Determine the (x, y) coordinate at the center of the cell enclosing the given text.  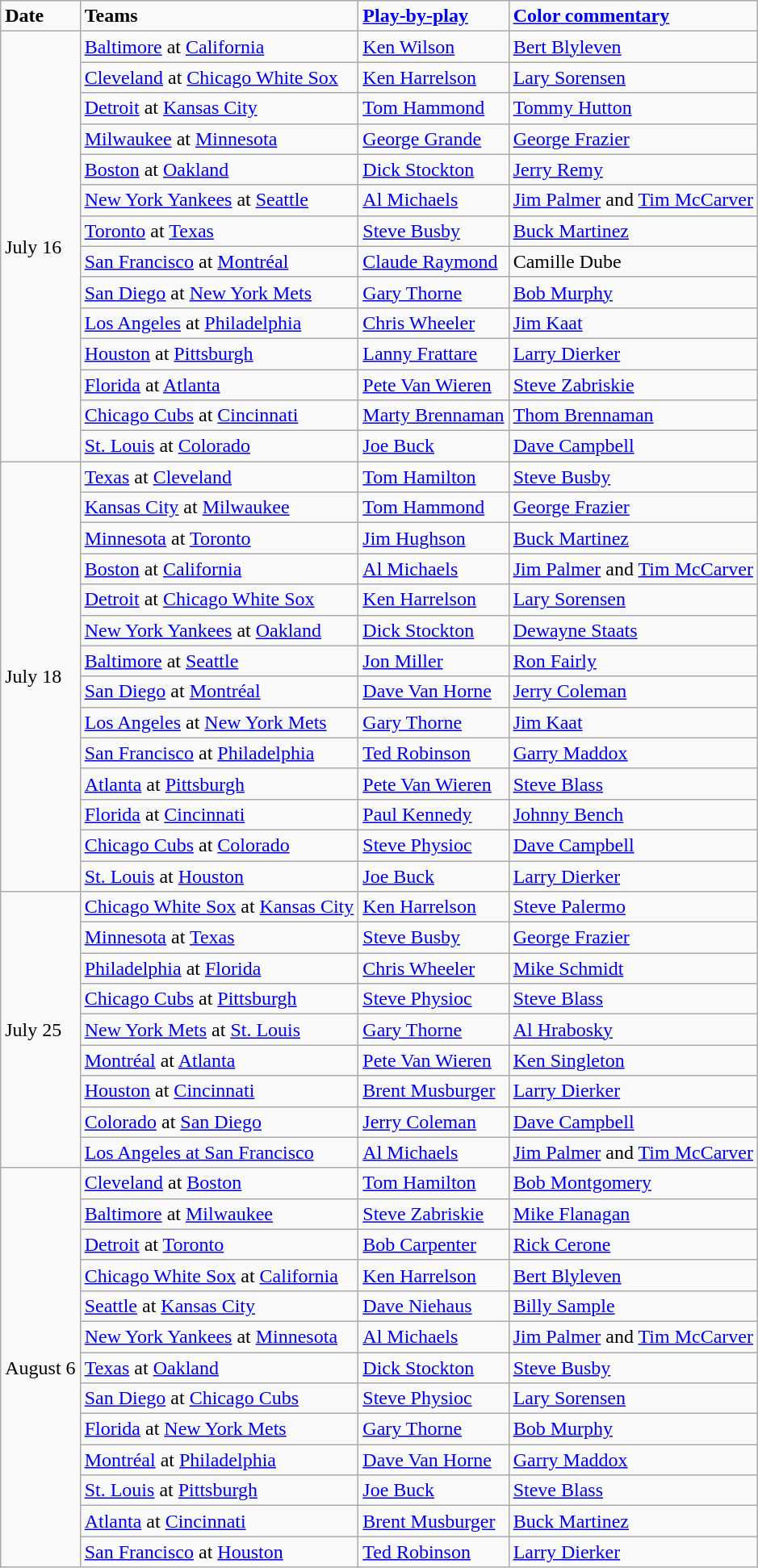
July 25 (40, 1030)
Texas at Oakland (220, 1368)
Florida at Atlanta (220, 385)
Teams (220, 16)
Boston at California (220, 569)
Chicago Cubs at Colorado (220, 845)
Houston at Cincinnati (220, 1091)
Johnny Bench (633, 814)
Tommy Hutton (633, 108)
New York Yankees at Minnesota (220, 1336)
Minnesota at Texas (220, 938)
Paul Kennedy (433, 814)
Baltimore at California (220, 47)
Dewayne Staats (633, 630)
August 6 (40, 1367)
San Diego at Chicago Cubs (220, 1399)
Detroit at Kansas City (220, 108)
Bob Carpenter (433, 1244)
Kansas City at Milwaukee (220, 508)
St. Louis at Pittsburgh (220, 1491)
San Francisco at Montréal (220, 261)
Mike Schmidt (633, 968)
Texas at Cleveland (220, 477)
San Francisco at Houston (220, 1552)
Chicago White Sox at Kansas City (220, 907)
Cleveland at Chicago White Sox (220, 77)
Los Angeles at San Francisco (220, 1152)
Thom Brennaman (633, 416)
Al Hrabosky (633, 1030)
Chicago Cubs at Pittsburgh (220, 999)
Seattle at Kansas City (220, 1306)
George Grande (433, 139)
San Diego at New York Mets (220, 292)
Toronto at Texas (220, 231)
Boston at Oakland (220, 169)
Jim Hughson (433, 538)
Baltimore at Milwaukee (220, 1214)
Date (40, 16)
Claude Raymond (433, 261)
Philadelphia at Florida (220, 968)
Camille Dube (633, 261)
Chicago Cubs at Cincinnati (220, 416)
New York Yankees at Oakland (220, 630)
Ken Wilson (433, 47)
Florida at Cincinnati (220, 814)
Detroit at Toronto (220, 1244)
St. Louis at Colorado (220, 446)
Baltimore at Seattle (220, 661)
Bob Montgomery (633, 1183)
Atlanta at Pittsburgh (220, 784)
Cleveland at Boston (220, 1183)
St. Louis at Houston (220, 876)
Chicago White Sox at California (220, 1275)
Rick Cerone (633, 1244)
Montréal at Atlanta (220, 1060)
July 16 (40, 247)
Milwaukee at Minnesota (220, 139)
Dave Niehaus (433, 1306)
Atlanta at Cincinnati (220, 1521)
Ken Singleton (633, 1060)
July 18 (40, 676)
Montréal at Philadelphia (220, 1460)
Color commentary (633, 16)
Mike Flanagan (633, 1214)
San Diego at Montréal (220, 692)
Jerry Remy (633, 169)
New York Mets at St. Louis (220, 1030)
Detroit at Chicago White Sox (220, 600)
Lanny Frattare (433, 353)
Colorado at San Diego (220, 1122)
Los Angeles at New York Mets (220, 722)
Los Angeles at Philadelphia (220, 323)
Jon Miller (433, 661)
Marty Brennaman (433, 416)
Houston at Pittsburgh (220, 353)
Florida at New York Mets (220, 1429)
New York Yankees at Seattle (220, 200)
San Francisco at Philadelphia (220, 753)
Ron Fairly (633, 661)
Billy Sample (633, 1306)
Minnesota at Toronto (220, 538)
Steve Palermo (633, 907)
Play-by-play (433, 16)
